Extract the (x, y) coordinate from the center of the cell holding the provided text.  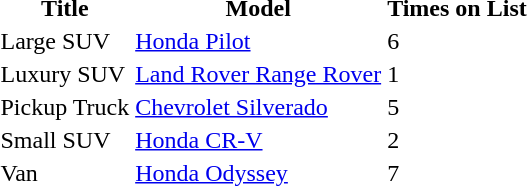
Honda Pilot (258, 41)
Honda CR-V (258, 140)
Chevrolet Silverado (258, 107)
Land Rover Range Rover (258, 74)
